Return the (x, y) coordinate for the center point of the cell that contains the specified text.  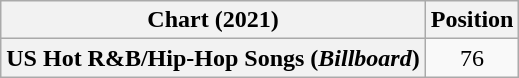
Position (472, 20)
US Hot R&B/Hip-Hop Songs (Billboard) (213, 58)
Chart (2021) (213, 20)
76 (472, 58)
